Output the (X, Y) coordinate of the center of the cell containing the given text.  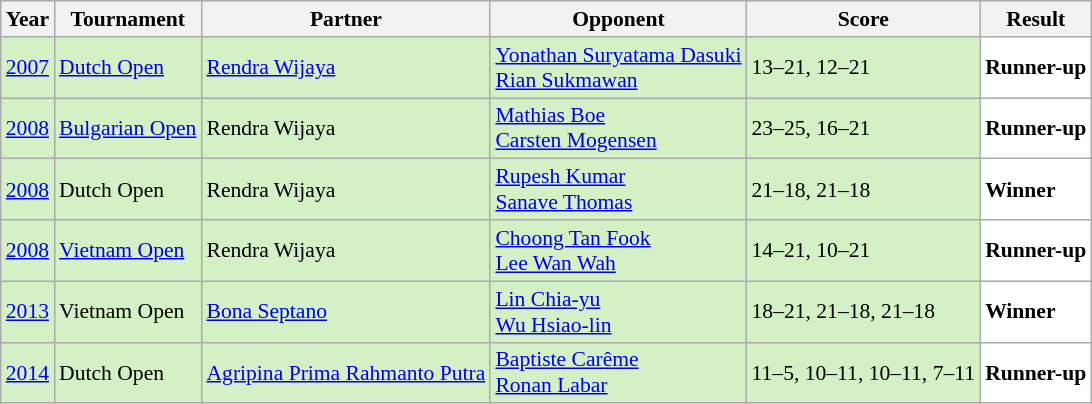
Result (1036, 19)
Score (864, 19)
Opponent (618, 19)
Bona Septano (346, 312)
14–21, 10–21 (864, 250)
Partner (346, 19)
13–21, 12–21 (864, 68)
Mathias Boe Carsten Mogensen (618, 128)
Yonathan Suryatama Dasuki Rian Sukmawan (618, 68)
Lin Chia-yu Wu Hsiao-lin (618, 312)
Year (28, 19)
Tournament (128, 19)
Choong Tan Fook Lee Wan Wah (618, 250)
2014 (28, 372)
11–5, 10–11, 10–11, 7–11 (864, 372)
Agripina Prima Rahmanto Putra (346, 372)
18–21, 21–18, 21–18 (864, 312)
2013 (28, 312)
2007 (28, 68)
Bulgarian Open (128, 128)
Rupesh Kumar Sanave Thomas (618, 190)
21–18, 21–18 (864, 190)
23–25, 16–21 (864, 128)
Baptiste Carême Ronan Labar (618, 372)
